For the text-containing cell, return its midpoint in (x, y) coordinate format. 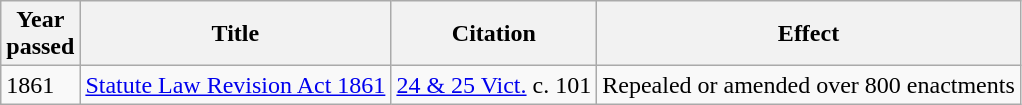
Citation (494, 34)
1861 (40, 85)
Effect (809, 34)
Yearpassed (40, 34)
Repealed or amended over 800 enactments (809, 85)
Statute Law Revision Act 1861 (236, 85)
Title (236, 34)
24 & 25 Vict. c. 101 (494, 85)
